Return the [X, Y] coordinate for the center point of the cell that contains the specified text.  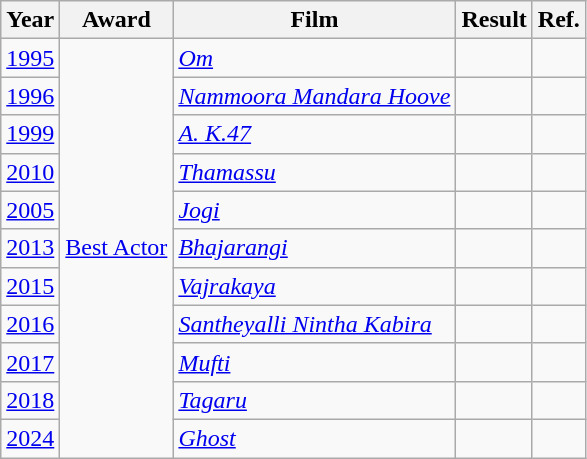
2016 [30, 324]
Ref. [558, 20]
2017 [30, 362]
Best Actor [116, 248]
2018 [30, 400]
Vajrakaya [314, 286]
Om [314, 58]
2015 [30, 286]
2013 [30, 248]
2005 [30, 210]
1999 [30, 134]
1995 [30, 58]
Ghost [314, 438]
Nammoora Mandara Hoove [314, 96]
Bhajarangi [314, 248]
A. K.47 [314, 134]
Film [314, 20]
Jogi [314, 210]
Santheyalli Nintha Kabira [314, 324]
Thamassu [314, 172]
2010 [30, 172]
Result [494, 20]
2024 [30, 438]
Year [30, 20]
Mufti [314, 362]
Tagaru [314, 400]
1996 [30, 96]
Award [116, 20]
